Find where the given text appears and provide that cell's center as [X, Y] coordinate. 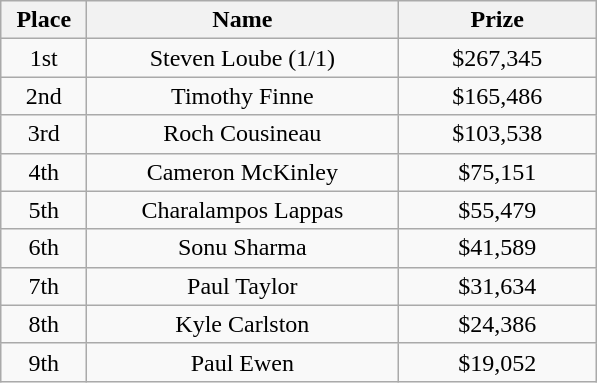
$75,151 [498, 172]
4th [44, 172]
3rd [44, 134]
$41,589 [498, 248]
2nd [44, 96]
Timothy Finne [242, 96]
$24,386 [498, 324]
Paul Ewen [242, 362]
Charalampos Lappas [242, 210]
Sonu Sharma [242, 248]
Kyle Carlston [242, 324]
$165,486 [498, 96]
8th [44, 324]
$31,634 [498, 286]
$267,345 [498, 58]
9th [44, 362]
$55,479 [498, 210]
1st [44, 58]
Place [44, 20]
$103,538 [498, 134]
Steven Loube (1/1) [242, 58]
7th [44, 286]
Name [242, 20]
Prize [498, 20]
$19,052 [498, 362]
6th [44, 248]
5th [44, 210]
Roch Cousineau [242, 134]
Paul Taylor [242, 286]
Cameron McKinley [242, 172]
